Return [X, Y] of the center of cell containing provided text 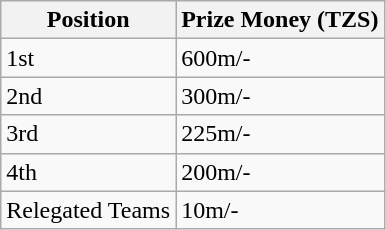
Prize Money (TZS) [280, 20]
3rd [88, 134]
4th [88, 172]
600m/- [280, 58]
225m/- [280, 134]
Relegated Teams [88, 210]
10m/- [280, 210]
1st [88, 58]
300m/- [280, 96]
200m/- [280, 172]
Position [88, 20]
2nd [88, 96]
